Locate the cell with the specified text and output its [X, Y] center coordinate. 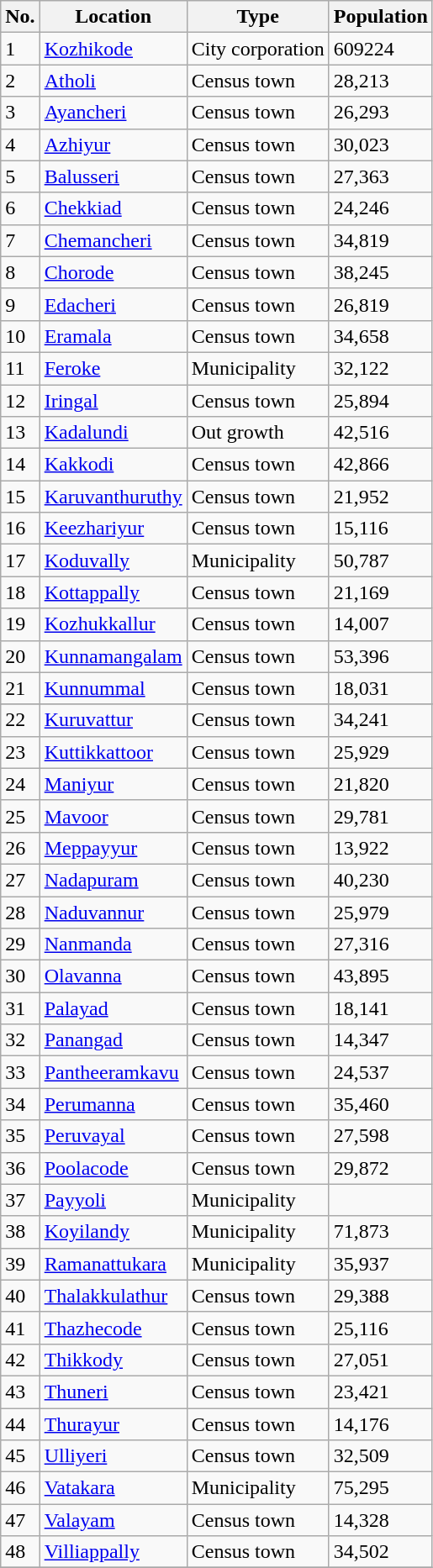
Olavanna [113, 976]
Ayancheri [113, 113]
75,295 [380, 1488]
21 [20, 688]
38 [20, 1232]
6 [20, 208]
30 [20, 976]
Vatakara [113, 1488]
Kunnummal [113, 688]
Panangad [113, 1040]
1 [20, 49]
8 [20, 272]
36 [20, 1168]
Meppayyur [113, 848]
Atholi [113, 81]
40 [20, 1296]
18 [20, 592]
11 [20, 368]
13 [20, 433]
48 [20, 1552]
50,787 [380, 560]
23 [20, 752]
Thazhecode [113, 1328]
Kozhikode [113, 49]
No. [20, 17]
27,051 [380, 1360]
20 [20, 656]
21,169 [380, 592]
25,894 [380, 401]
40,230 [380, 880]
43,895 [380, 976]
Villiappally [113, 1552]
71,873 [380, 1232]
27,598 [380, 1136]
Nanmanda [113, 944]
Chorode [113, 272]
38,245 [380, 272]
14 [20, 465]
Mavoor [113, 816]
35,460 [380, 1104]
37 [20, 1200]
44 [20, 1424]
29,872 [380, 1168]
Koduvally [113, 560]
42 [20, 1360]
Balusseri [113, 176]
Chemancheri [113, 240]
Koyilandy [113, 1232]
Ulliyeri [113, 1456]
16 [20, 529]
14,176 [380, 1424]
30,023 [380, 145]
19 [20, 624]
32,509 [380, 1456]
Peruvayal [113, 1136]
4 [20, 145]
Location [113, 17]
Thurayur [113, 1424]
9 [20, 304]
42,866 [380, 465]
29,388 [380, 1296]
17 [20, 560]
Kuttikkattoor [113, 752]
Thalakkulathur [113, 1296]
Maniyur [113, 784]
46 [20, 1488]
Pantheeramkavu [113, 1072]
Kozhukkallur [113, 624]
34,819 [380, 240]
53,396 [380, 656]
Thuneri [113, 1392]
Thikkody [113, 1360]
Type [257, 17]
Payyoli [113, 1200]
21,820 [380, 784]
26,819 [380, 304]
31 [20, 1008]
29,781 [380, 816]
Azhiyur [113, 145]
25 [20, 816]
34 [20, 1104]
15 [20, 497]
12 [20, 401]
47 [20, 1520]
25,116 [380, 1328]
Keezhariyur [113, 529]
42,516 [380, 433]
3 [20, 113]
29 [20, 944]
43 [20, 1392]
Ramanattukara [113, 1264]
24,537 [380, 1072]
35 [20, 1136]
15,116 [380, 529]
Kadalundi [113, 433]
34,502 [380, 1552]
18,141 [380, 1008]
21,952 [380, 497]
14,328 [380, 1520]
23,421 [380, 1392]
609224 [380, 49]
Naduvannur [113, 912]
Perumanna [113, 1104]
14,007 [380, 624]
Karuvanthuruthy [113, 497]
25,929 [380, 752]
18,031 [380, 688]
Out growth [257, 433]
10 [20, 336]
26,293 [380, 113]
Edacheri [113, 304]
Kunnamangalam [113, 656]
27 [20, 880]
34,241 [380, 720]
Kuruvattur [113, 720]
Kakkodi [113, 465]
Feroke [113, 368]
Eramala [113, 336]
Palayad [113, 1008]
5 [20, 176]
Poolacode [113, 1168]
14,347 [380, 1040]
35,937 [380, 1264]
2 [20, 81]
28 [20, 912]
Chekkiad [113, 208]
22 [20, 720]
32,122 [380, 368]
City corporation [257, 49]
Kottappally [113, 592]
24 [20, 784]
39 [20, 1264]
45 [20, 1456]
26 [20, 848]
Valayam [113, 1520]
24,246 [380, 208]
28,213 [380, 81]
27,363 [380, 176]
13,922 [380, 848]
33 [20, 1072]
25,979 [380, 912]
7 [20, 240]
27,316 [380, 944]
34,658 [380, 336]
32 [20, 1040]
Population [380, 17]
Iringal [113, 401]
41 [20, 1328]
Nadapuram [113, 880]
